Locate the cell with the specified text and output its [X, Y] center coordinate. 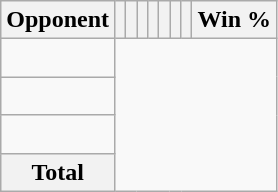
Win % [234, 20]
Total [58, 172]
Opponent [58, 20]
